For the text-containing cell, return its midpoint in (X, Y) coordinate format. 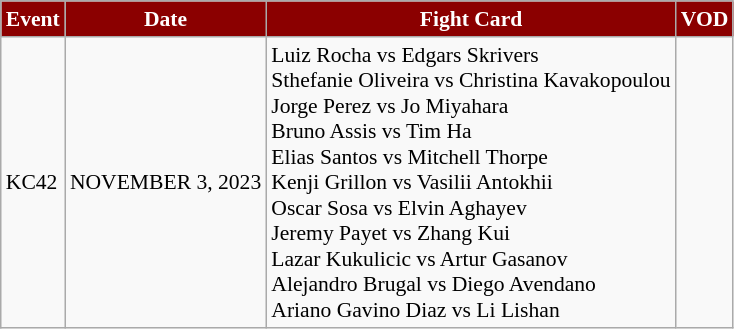
Event (33, 19)
Fight Card (470, 19)
KC42 (33, 182)
Date (166, 19)
VOD (705, 19)
NOVEMBER 3, 2023 (166, 182)
